Pinpoint the cell where the given text exists, returning its (x, y) midpoint coordinate. 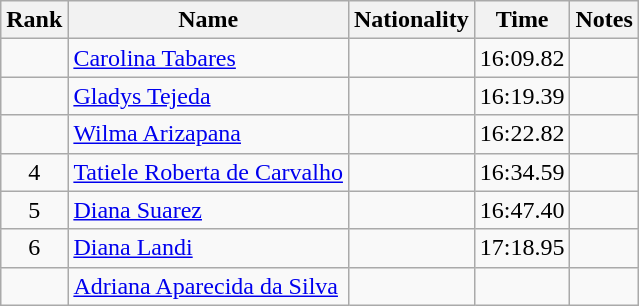
16:47.40 (522, 210)
Notes (604, 20)
16:19.39 (522, 96)
5 (34, 210)
4 (34, 172)
16:09.82 (522, 58)
Wilma Arizapana (208, 134)
Nationality (411, 20)
16:22.82 (522, 134)
Rank (34, 20)
16:34.59 (522, 172)
17:18.95 (522, 248)
Adriana Aparecida da Silva (208, 286)
Gladys Tejeda (208, 96)
Tatiele Roberta de Carvalho (208, 172)
Name (208, 20)
6 (34, 248)
Carolina Tabares (208, 58)
Diana Landi (208, 248)
Time (522, 20)
Diana Suarez (208, 210)
